Output the [x, y] coordinate of the center of the cell containing the given text.  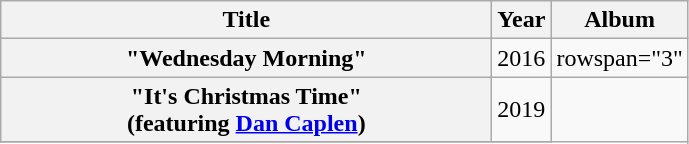
Album [620, 20]
2016 [522, 58]
rowspan="3" [620, 58]
Year [522, 20]
"Wednesday Morning" [246, 58]
"It's Christmas Time"(featuring Dan Caplen) [246, 110]
Title [246, 20]
2019 [522, 110]
